Return (x, y) of the center of cell containing provided text 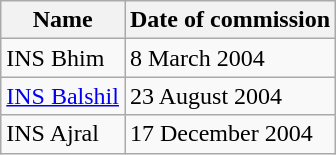
Date of commission (230, 20)
INS Bhim (63, 58)
INS Ajral (63, 134)
INS Balshil (63, 96)
8 March 2004 (230, 58)
23 August 2004 (230, 96)
17 December 2004 (230, 134)
Name (63, 20)
